Return the [x, y] coordinate for the center point of the cell that contains the specified text.  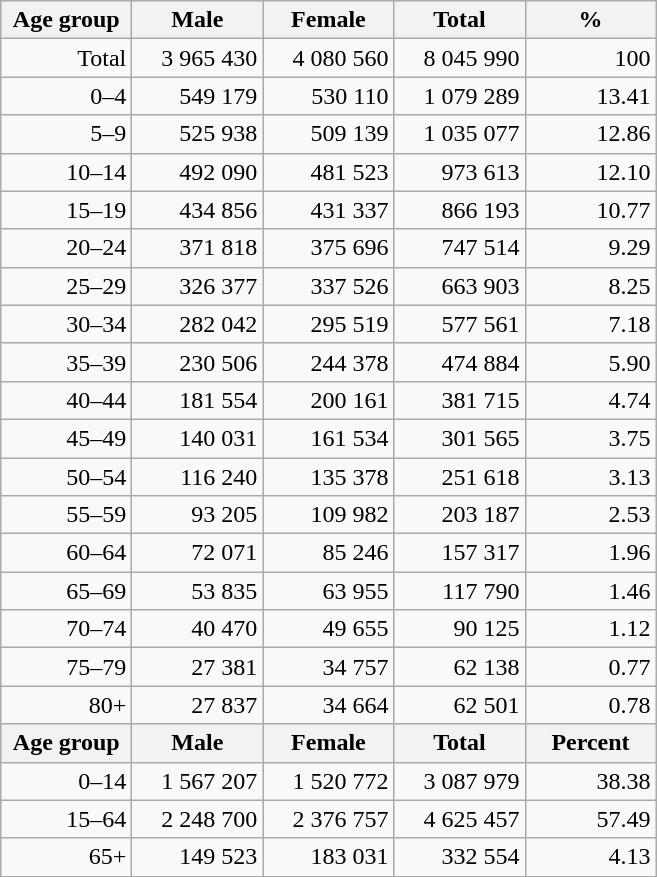
326 377 [198, 286]
117 790 [460, 591]
12.10 [590, 172]
161 534 [328, 438]
973 613 [460, 172]
70–74 [66, 629]
135 378 [328, 477]
1.96 [590, 553]
149 523 [198, 857]
2 376 757 [328, 819]
85 246 [328, 553]
27 837 [198, 705]
Percent [590, 743]
27 381 [198, 667]
0–4 [66, 96]
65–69 [66, 591]
244 378 [328, 362]
1.12 [590, 629]
38.38 [590, 781]
10–14 [66, 172]
2 248 700 [198, 819]
375 696 [328, 248]
203 187 [460, 515]
0.78 [590, 705]
8.25 [590, 286]
35–39 [66, 362]
295 519 [328, 324]
530 110 [328, 96]
8 045 990 [460, 58]
663 903 [460, 286]
116 240 [198, 477]
10.77 [590, 210]
80+ [66, 705]
492 090 [198, 172]
100 [590, 58]
5–9 [66, 134]
181 554 [198, 400]
474 884 [460, 362]
7.18 [590, 324]
1 035 077 [460, 134]
183 031 [328, 857]
525 938 [198, 134]
15–64 [66, 819]
12.86 [590, 134]
3 087 979 [460, 781]
3.13 [590, 477]
4 080 560 [328, 58]
34 757 [328, 667]
% [590, 20]
4.13 [590, 857]
60–64 [66, 553]
109 982 [328, 515]
62 501 [460, 705]
57.49 [590, 819]
40 470 [198, 629]
381 715 [460, 400]
15–19 [66, 210]
40–44 [66, 400]
481 523 [328, 172]
65+ [66, 857]
62 138 [460, 667]
53 835 [198, 591]
1 079 289 [460, 96]
549 179 [198, 96]
75–79 [66, 667]
90 125 [460, 629]
30–34 [66, 324]
13.41 [590, 96]
25–29 [66, 286]
371 818 [198, 248]
3 965 430 [198, 58]
9.29 [590, 248]
0–14 [66, 781]
2.53 [590, 515]
434 856 [198, 210]
1 567 207 [198, 781]
301 565 [460, 438]
866 193 [460, 210]
747 514 [460, 248]
282 042 [198, 324]
337 526 [328, 286]
1 520 772 [328, 781]
230 506 [198, 362]
577 561 [460, 324]
72 071 [198, 553]
5.90 [590, 362]
332 554 [460, 857]
20–24 [66, 248]
34 664 [328, 705]
200 161 [328, 400]
63 955 [328, 591]
45–49 [66, 438]
157 317 [460, 553]
55–59 [66, 515]
4.74 [590, 400]
3.75 [590, 438]
4 625 457 [460, 819]
140 031 [198, 438]
1.46 [590, 591]
49 655 [328, 629]
509 139 [328, 134]
0.77 [590, 667]
93 205 [198, 515]
50–54 [66, 477]
251 618 [460, 477]
431 337 [328, 210]
